Search for the cell housing the specified text and yield its [X, Y] center coordinate. 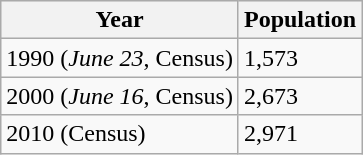
1,573 [300, 58]
2000 (June 16, Census) [120, 96]
Year [120, 20]
2010 (Census) [120, 134]
2,673 [300, 96]
2,971 [300, 134]
1990 (June 23, Census) [120, 58]
Population [300, 20]
